Pinpoint the cell where the given text exists, returning its [X, Y] midpoint coordinate. 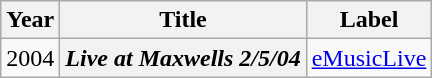
eMusicLive [369, 58]
Year [30, 20]
Label [369, 20]
2004 [30, 58]
Live at Maxwells 2/5/04 [183, 58]
Title [183, 20]
